Detect which cell encompasses the target text, then output its [x, y] center coordinate. 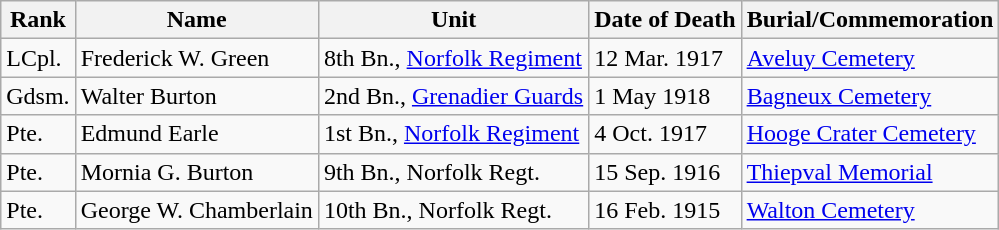
1st Bn., Norfolk Regiment [453, 134]
Walter Burton [196, 96]
Gdsm. [38, 96]
George W. Chamberlain [196, 210]
Name [196, 20]
9th Bn., Norfolk Regt. [453, 172]
Date of Death [665, 20]
15 Sep. 1916 [665, 172]
Burial/Commemoration [870, 20]
10th Bn., Norfolk Regt. [453, 210]
16 Feb. 1915 [665, 210]
2nd Bn., Grenadier Guards [453, 96]
4 Oct. 1917 [665, 134]
12 Mar. 1917 [665, 58]
8th Bn., Norfolk Regiment [453, 58]
Bagneux Cemetery [870, 96]
Aveluy Cemetery [870, 58]
LCpl. [38, 58]
Rank [38, 20]
1 May 1918 [665, 96]
Hooge Crater Cemetery [870, 134]
Edmund Earle [196, 134]
Thiepval Memorial [870, 172]
Frederick W. Green [196, 58]
Mornia G. Burton [196, 172]
Walton Cemetery [870, 210]
Unit [453, 20]
